Identify which cell holds the provided text, then report its [x, y] central coordinate. 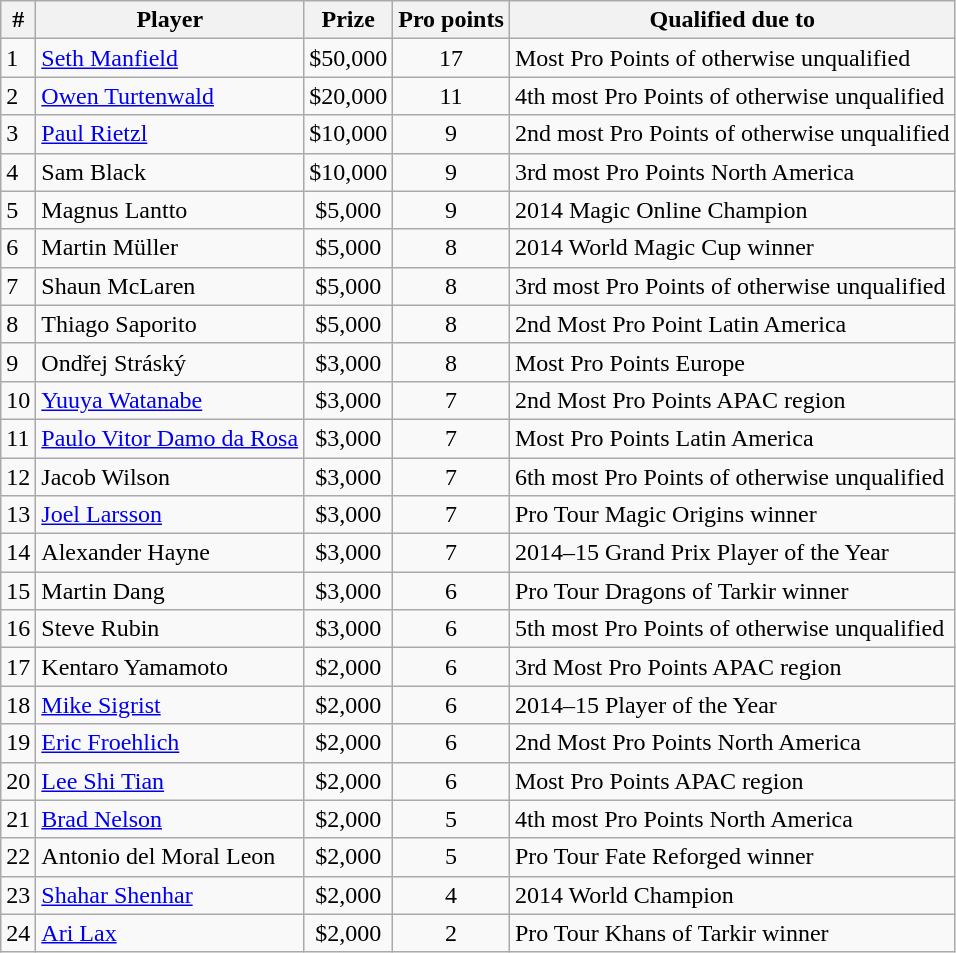
22 [18, 857]
Player [170, 20]
Martin Müller [170, 248]
Ari Lax [170, 933]
Yuuya Watanabe [170, 400]
1 [18, 58]
Kentaro Yamamoto [170, 667]
Eric Froehlich [170, 743]
3rd most Pro Points North America [732, 172]
Paulo Vitor Damo da Rosa [170, 438]
Shaun McLaren [170, 286]
15 [18, 591]
Most Pro Points Latin America [732, 438]
2nd Most Pro Points APAC region [732, 400]
Shahar Shenhar [170, 895]
Jacob Wilson [170, 477]
Most Pro Points Europe [732, 362]
$50,000 [348, 58]
Ondřej Stráský [170, 362]
Paul Rietzl [170, 134]
Alexander Hayne [170, 553]
21 [18, 819]
Pro Tour Khans of Tarkir winner [732, 933]
6th most Pro Points of otherwise unqualified [732, 477]
Lee Shi Tian [170, 781]
# [18, 20]
Sam Black [170, 172]
3rd most Pro Points of otherwise unqualified [732, 286]
16 [18, 629]
Thiago Saporito [170, 324]
2014–15 Player of the Year [732, 705]
Pro Tour Fate Reforged winner [732, 857]
Steve Rubin [170, 629]
Most Pro Points of otherwise unqualified [732, 58]
Owen Turtenwald [170, 96]
18 [18, 705]
2nd Most Pro Point Latin America [732, 324]
2014–15 Grand Prix Player of the Year [732, 553]
3rd Most Pro Points APAC region [732, 667]
12 [18, 477]
Pro Tour Dragons of Tarkir winner [732, 591]
Brad Nelson [170, 819]
Qualified due to [732, 20]
Most Pro Points APAC region [732, 781]
2nd most Pro Points of otherwise unqualified [732, 134]
13 [18, 515]
Joel Larsson [170, 515]
Mike Sigrist [170, 705]
23 [18, 895]
2nd Most Pro Points North America [732, 743]
2014 World Magic Cup winner [732, 248]
5th most Pro Points of otherwise unqualified [732, 629]
Seth Manfield [170, 58]
Prize [348, 20]
Antonio del Moral Leon [170, 857]
14 [18, 553]
Pro points [452, 20]
$20,000 [348, 96]
2014 World Champion [732, 895]
19 [18, 743]
20 [18, 781]
2014 Magic Online Champion [732, 210]
24 [18, 933]
Martin Dang [170, 591]
Pro Tour Magic Origins winner [732, 515]
10 [18, 400]
4th most Pro Points of otherwise unqualified [732, 96]
Magnus Lantto [170, 210]
4th most Pro Points North America [732, 819]
3 [18, 134]
